Extract the [X, Y] coordinate from the center of the cell holding the provided text.  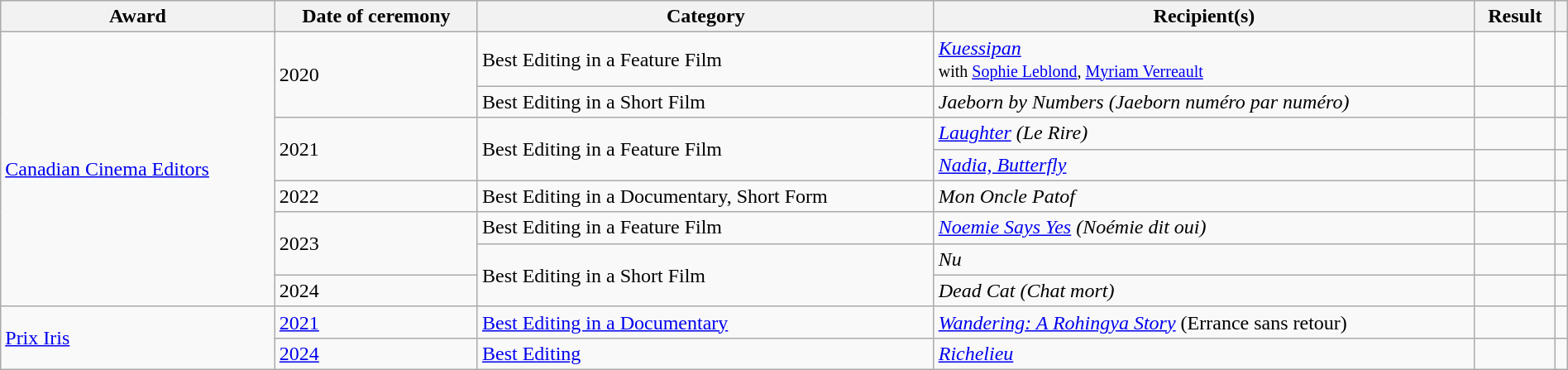
Best Editing in a Documentary [705, 322]
Jaeborn by Numbers (Jaeborn numéro par numéro) [1204, 102]
Award [138, 17]
Richelieu [1204, 353]
Canadian Cinema Editors [138, 170]
Result [1515, 17]
Best Editing in a Documentary, Short Form [705, 196]
Best Editing [705, 353]
2022 [375, 196]
Wandering: A Rohingya Story (Errance sans retour) [1204, 322]
Recipient(s) [1204, 17]
Category [705, 17]
Nu [1204, 259]
Prix Iris [138, 338]
Laughter (Le Rire) [1204, 133]
Date of ceremony [375, 17]
Dead Cat (Chat mort) [1204, 291]
Nadia, Butterfly [1204, 165]
Mon Oncle Patof [1204, 196]
Kuessipanwith Sophie Leblond, Myriam Verreault [1204, 60]
2023 [375, 243]
Noemie Says Yes (Noémie dit oui) [1204, 228]
2020 [375, 74]
